Search for the cell housing the specified text and yield its (X, Y) center coordinate. 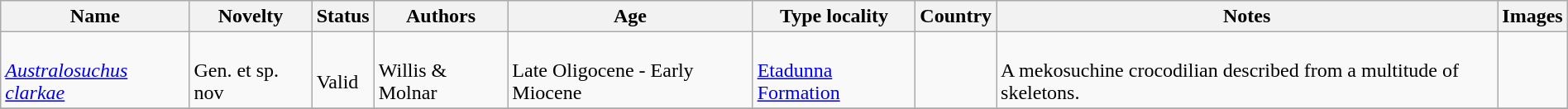
A mekosuchine crocodilian described from a multitude of skeletons. (1247, 70)
Country (956, 17)
Novelty (251, 17)
Authors (441, 17)
Willis & Molnar (441, 70)
Late Oligocene - Early Miocene (630, 70)
Etadunna Formation (834, 70)
Images (1532, 17)
Notes (1247, 17)
Status (342, 17)
Age (630, 17)
Gen. et sp. nov (251, 70)
Type locality (834, 17)
Valid (342, 70)
Name (95, 17)
Australosuchus clarkae (95, 70)
